Provide the [x, y] coordinate of the cell's center where the given text is located.  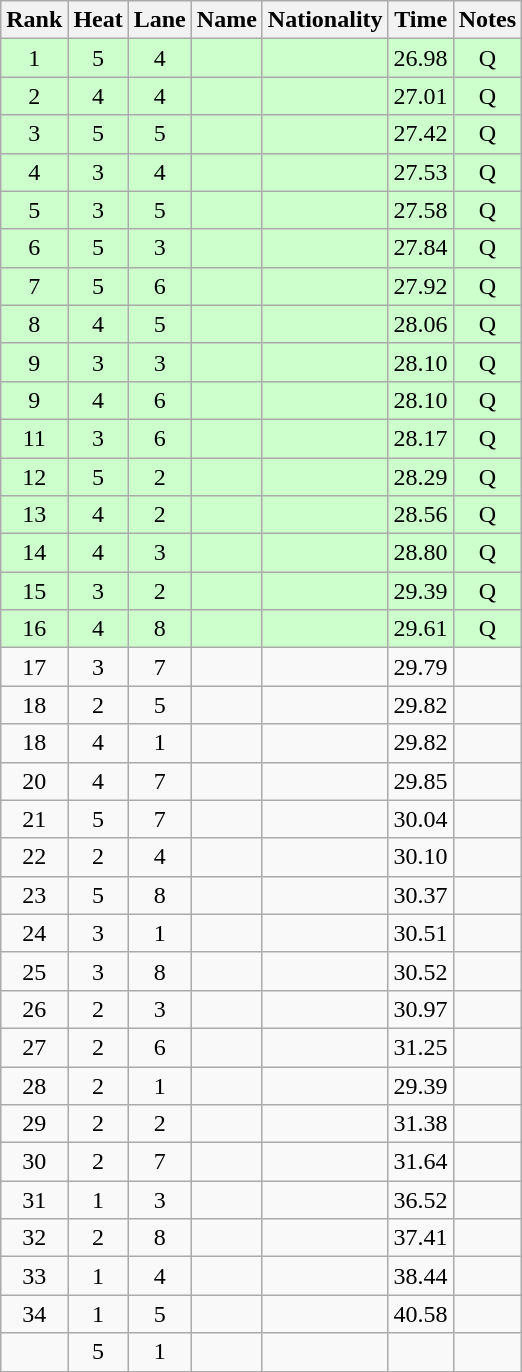
31 [34, 1200]
30.10 [420, 857]
13 [34, 515]
27.53 [420, 172]
Rank [34, 20]
36.52 [420, 1200]
Time [420, 20]
26.98 [420, 58]
28.56 [420, 515]
37.41 [420, 1238]
29 [34, 1124]
30 [34, 1162]
23 [34, 895]
22 [34, 857]
30.04 [420, 819]
12 [34, 477]
38.44 [420, 1276]
32 [34, 1238]
28.80 [420, 553]
17 [34, 667]
31.38 [420, 1124]
15 [34, 591]
30.52 [420, 971]
11 [34, 438]
30.37 [420, 895]
33 [34, 1276]
31.25 [420, 1047]
28.17 [420, 438]
Nationality [325, 20]
30.51 [420, 933]
27.84 [420, 248]
30.97 [420, 1009]
34 [34, 1314]
16 [34, 629]
28 [34, 1085]
25 [34, 971]
29.61 [420, 629]
27.92 [420, 286]
Lane [160, 20]
31.64 [420, 1162]
29.79 [420, 667]
27.58 [420, 210]
Name [226, 20]
14 [34, 553]
27.42 [420, 134]
26 [34, 1009]
28.06 [420, 324]
21 [34, 819]
27.01 [420, 96]
Heat [98, 20]
20 [34, 781]
29.85 [420, 781]
28.29 [420, 477]
Notes [487, 20]
27 [34, 1047]
24 [34, 933]
40.58 [420, 1314]
